Determine the (X, Y) coordinate at the center of the cell enclosing the given text.  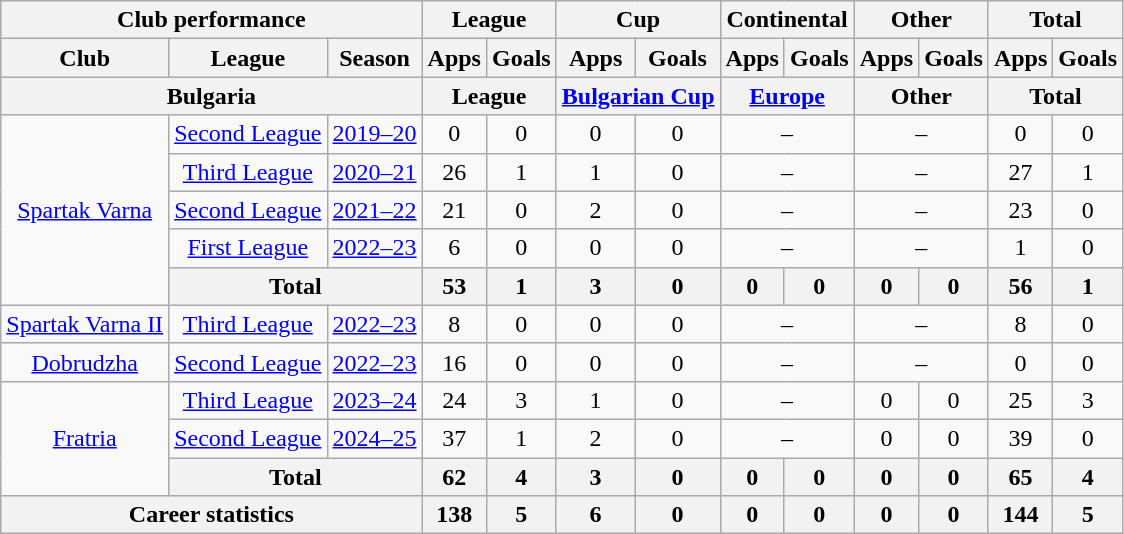
Spartak Varna (85, 210)
Bulgaria (212, 96)
Bulgarian Cup (638, 96)
Season (374, 58)
62 (454, 477)
24 (454, 400)
23 (1020, 210)
Career statistics (212, 515)
144 (1020, 515)
Fratria (85, 438)
27 (1020, 172)
Europe (787, 96)
2020–21 (374, 172)
16 (454, 362)
Dobrudzha (85, 362)
53 (454, 286)
138 (454, 515)
2021–22 (374, 210)
2019–20 (374, 134)
Club performance (212, 20)
26 (454, 172)
65 (1020, 477)
25 (1020, 400)
Spartak Varna II (85, 324)
Continental (787, 20)
37 (454, 438)
56 (1020, 286)
Cup (638, 20)
21 (454, 210)
Club (85, 58)
2024–25 (374, 438)
39 (1020, 438)
First League (248, 248)
2023–24 (374, 400)
